Determine the [X, Y] coordinate at the center of the cell enclosing the given text.  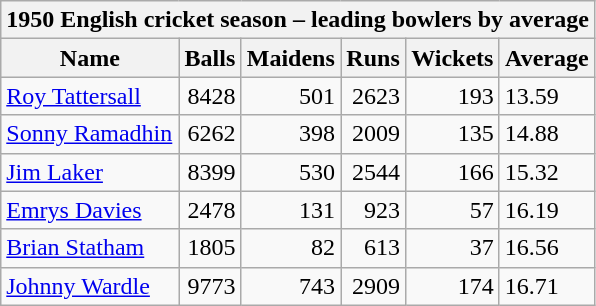
2478 [210, 210]
Emrys Davies [90, 210]
16.19 [546, 210]
923 [374, 210]
530 [291, 172]
Name [90, 58]
37 [452, 248]
193 [452, 96]
2009 [374, 134]
1950 English cricket season – leading bowlers by average [298, 20]
Average [546, 58]
398 [291, 134]
Roy Tattersall [90, 96]
Johnny Wardle [90, 286]
Maidens [291, 58]
6262 [210, 134]
Sonny Ramadhin [90, 134]
16.71 [546, 286]
Brian Statham [90, 248]
Balls [210, 58]
8428 [210, 96]
8399 [210, 172]
501 [291, 96]
57 [452, 210]
Jim Laker [90, 172]
82 [291, 248]
743 [291, 286]
15.32 [546, 172]
1805 [210, 248]
131 [291, 210]
Wickets [452, 58]
2544 [374, 172]
613 [374, 248]
13.59 [546, 96]
16.56 [546, 248]
135 [452, 134]
14.88 [546, 134]
2909 [374, 286]
166 [452, 172]
9773 [210, 286]
174 [452, 286]
2623 [374, 96]
Runs [374, 58]
